Search for the cell housing the specified text and yield its (x, y) center coordinate. 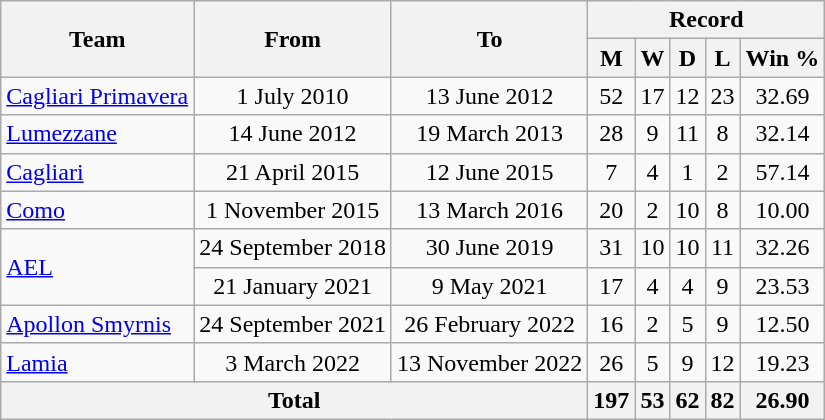
26 (612, 362)
21 January 2021 (293, 286)
M (612, 58)
Apollon Smyrnis (98, 324)
32.14 (782, 134)
Como (98, 210)
14 June 2012 (293, 134)
21 April 2015 (293, 172)
16 (612, 324)
From (293, 39)
28 (612, 134)
10.00 (782, 210)
W (652, 58)
L (722, 58)
AEL (98, 267)
24 September 2021 (293, 324)
3 March 2022 (293, 362)
23 (722, 96)
32.69 (782, 96)
197 (612, 400)
20 (612, 210)
31 (612, 248)
To (489, 39)
Cagliari (98, 172)
82 (722, 400)
Total (294, 400)
Team (98, 39)
Win % (782, 58)
57.14 (782, 172)
62 (688, 400)
1 (688, 172)
12.50 (782, 324)
7 (612, 172)
Cagliari Primavera (98, 96)
1 July 2010 (293, 96)
1 November 2015 (293, 210)
Record (706, 20)
13 November 2022 (489, 362)
13 March 2016 (489, 210)
Lumezzane (98, 134)
19 March 2013 (489, 134)
12 June 2015 (489, 172)
52 (612, 96)
26 February 2022 (489, 324)
26.90 (782, 400)
24 September 2018 (293, 248)
13 June 2012 (489, 96)
19.23 (782, 362)
32.26 (782, 248)
53 (652, 400)
30 June 2019 (489, 248)
23.53 (782, 286)
D (688, 58)
9 May 2021 (489, 286)
Lamia (98, 362)
